Return the [X, Y] coordinate for the center point of the cell that contains the specified text.  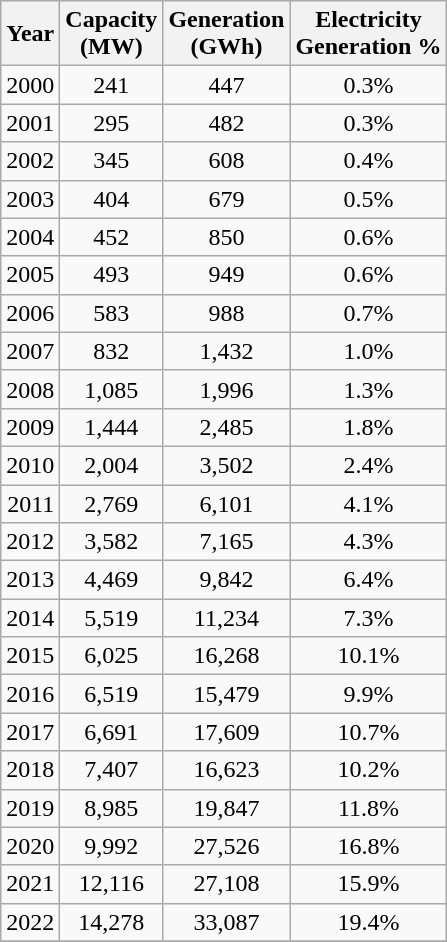
15,479 [226, 694]
608 [226, 161]
7,407 [112, 770]
19.4% [368, 922]
2,485 [226, 427]
15.9% [368, 884]
2018 [30, 770]
1,432 [226, 351]
16,268 [226, 656]
16,623 [226, 770]
Generation (GWh) [226, 34]
7.3% [368, 618]
4.1% [368, 503]
1.8% [368, 427]
832 [112, 351]
2000 [30, 85]
2011 [30, 503]
7,165 [226, 542]
2008 [30, 389]
2013 [30, 580]
2015 [30, 656]
2020 [30, 846]
16.8% [368, 846]
447 [226, 85]
295 [112, 123]
0.4% [368, 161]
583 [112, 313]
1,996 [226, 389]
11.8% [368, 808]
27,526 [226, 846]
6.4% [368, 580]
6,101 [226, 503]
Electricity Generation % [368, 34]
1.3% [368, 389]
6,519 [112, 694]
2,769 [112, 503]
2001 [30, 123]
12,116 [112, 884]
988 [226, 313]
4,469 [112, 580]
10.1% [368, 656]
14,278 [112, 922]
1,444 [112, 427]
2002 [30, 161]
9.9% [368, 694]
345 [112, 161]
2012 [30, 542]
1.0% [368, 351]
679 [226, 199]
493 [112, 275]
0.5% [368, 199]
482 [226, 123]
5,519 [112, 618]
2,004 [112, 465]
6,025 [112, 656]
404 [112, 199]
11,234 [226, 618]
27,108 [226, 884]
4.3% [368, 542]
2.4% [368, 465]
1,085 [112, 389]
949 [226, 275]
2005 [30, 275]
2014 [30, 618]
0.7% [368, 313]
10.2% [368, 770]
6,691 [112, 732]
3,582 [112, 542]
2022 [30, 922]
Capacity (MW) [112, 34]
Year [30, 34]
2003 [30, 199]
19,847 [226, 808]
2021 [30, 884]
2010 [30, 465]
17,609 [226, 732]
2019 [30, 808]
9,842 [226, 580]
2004 [30, 237]
2006 [30, 313]
2009 [30, 427]
452 [112, 237]
9,992 [112, 846]
850 [226, 237]
2007 [30, 351]
33,087 [226, 922]
241 [112, 85]
2017 [30, 732]
10.7% [368, 732]
2016 [30, 694]
8,985 [112, 808]
3,502 [226, 465]
